Search for the cell housing the specified text and yield its [x, y] center coordinate. 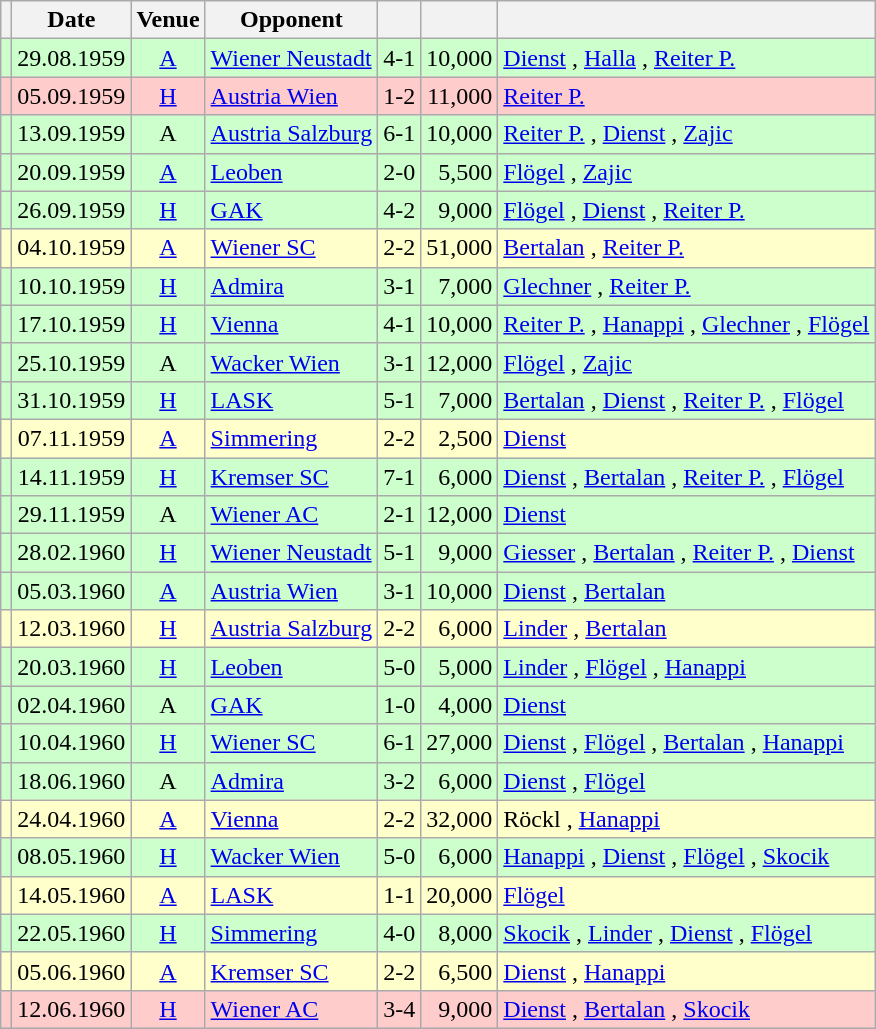
10.10.1959 [72, 286]
6,500 [460, 971]
Dienst , Flögel [686, 781]
Dienst , Bertalan , Skocik [686, 1009]
Linder , Flögel , Hanappi [686, 667]
04.10.1959 [72, 248]
Venue [168, 20]
27,000 [460, 743]
07.11.1959 [72, 438]
29.11.1959 [72, 515]
13.09.1959 [72, 134]
4,000 [460, 705]
Bertalan , Dienst , Reiter P. , Flögel [686, 400]
02.04.1960 [72, 705]
11,000 [460, 96]
Linder , Bertalan [686, 629]
5,000 [460, 667]
3-2 [400, 781]
17.10.1959 [72, 324]
20.09.1959 [72, 172]
22.05.1960 [72, 933]
3-4 [400, 1009]
05.03.1960 [72, 591]
5,500 [460, 172]
Röckl , Hanappi [686, 819]
32,000 [460, 819]
05.06.1960 [72, 971]
Giesser , Bertalan , Reiter P. , Dienst [686, 553]
Dienst , Bertalan [686, 591]
1-2 [400, 96]
Skocik , Linder , Dienst , Flögel [686, 933]
08.05.1960 [72, 857]
Flögel [686, 895]
12.03.1960 [72, 629]
31.10.1959 [72, 400]
Dienst , Flögel , Bertalan , Hanappi [686, 743]
Bertalan , Reiter P. [686, 248]
1-1 [400, 895]
8,000 [460, 933]
05.09.1959 [72, 96]
Dienst , Halla , Reiter P. [686, 58]
Flögel , Dienst , Reiter P. [686, 210]
7-1 [400, 477]
2-1 [400, 515]
14.05.1960 [72, 895]
51,000 [460, 248]
18.06.1960 [72, 781]
Dienst , Bertalan , Reiter P. , Flögel [686, 477]
Hanappi , Dienst , Flögel , Skocik [686, 857]
20.03.1960 [72, 667]
Opponent [292, 20]
12.06.1960 [72, 1009]
25.10.1959 [72, 362]
20,000 [460, 895]
4-2 [400, 210]
2,500 [460, 438]
29.08.1959 [72, 58]
2-0 [400, 172]
24.04.1960 [72, 819]
1-0 [400, 705]
Reiter P. , Dienst , Zajic [686, 134]
14.11.1959 [72, 477]
Reiter P. , Hanappi , Glechner , Flögel [686, 324]
Dienst , Hanappi [686, 971]
Date [72, 20]
28.02.1960 [72, 553]
Reiter P. [686, 96]
10.04.1960 [72, 743]
4-0 [400, 933]
26.09.1959 [72, 210]
Glechner , Reiter P. [686, 286]
